From the cell containing the given text, extract its center point as [X, Y] coordinate. 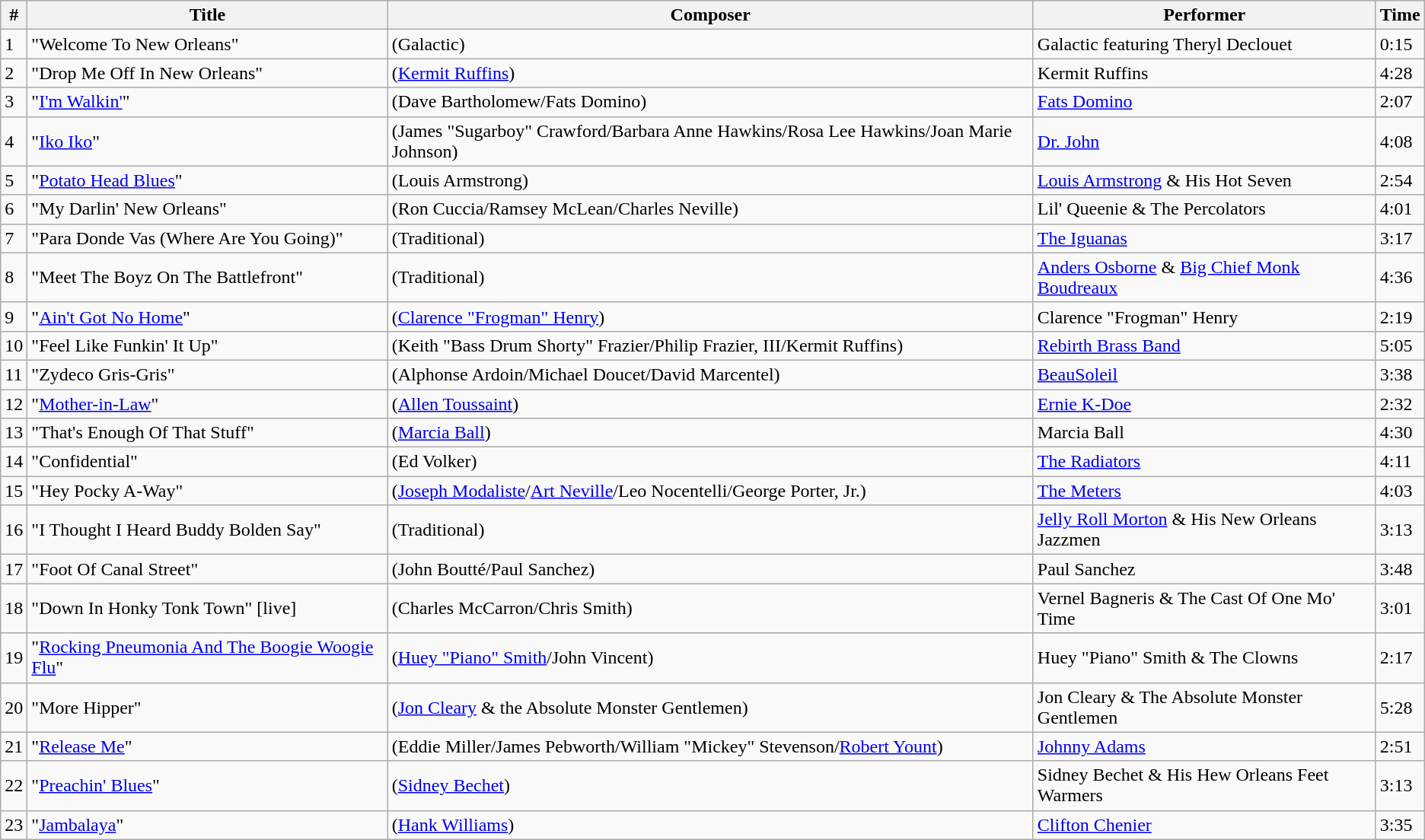
Sidney Bechet & His Hew Orleans Feet Warmers [1204, 785]
Clifton Chenier [1204, 825]
The Iguanas [1204, 238]
4:28 [1400, 73]
"Jambalaya" [207, 825]
4:11 [1400, 462]
Vernel Bagneris & The Cast Of One Mo' Time [1204, 609]
2:54 [1400, 180]
16 [14, 530]
Time [1400, 15]
6 [14, 209]
14 [14, 462]
(Marcia Ball) [710, 433]
"Potato Head Blues" [207, 180]
2:19 [1400, 317]
Jon Cleary & The Absolute Monster Gentlemen [1204, 708]
2:17 [1400, 657]
21 [14, 746]
Lil' Queenie & The Percolators [1204, 209]
The Meters [1204, 491]
(Ed Volker) [710, 462]
"Iko Iko" [207, 142]
15 [14, 491]
Composer [710, 15]
(Alphonse Ardoin/Michael Doucet/David Marcentel) [710, 374]
4:30 [1400, 433]
"More Hipper" [207, 708]
"I Thought I Heard Buddy Bolden Say" [207, 530]
(Galactic) [710, 44]
20 [14, 708]
(Hank Williams) [710, 825]
"Welcome To New Orleans" [207, 44]
8 [14, 277]
1 [14, 44]
4:08 [1400, 142]
4:03 [1400, 491]
The Radiators [1204, 462]
"Drop Me Off In New Orleans" [207, 73]
3:01 [1400, 609]
"Rocking Pneumonia And The Boogie Woogie Flu" [207, 657]
Performer [1204, 15]
(Jon Cleary & the Absolute Monster Gentlemen) [710, 708]
(Keith "Bass Drum Shorty" Frazier/Philip Frazier, III/Kermit Ruffins) [710, 345]
(Clarence "Frogman" Henry) [710, 317]
"Zydeco Gris-Gris" [207, 374]
(Joseph Modaliste/Art Neville/Leo Nocentelli/George Porter, Jr.) [710, 491]
17 [14, 569]
9 [14, 317]
7 [14, 238]
Title [207, 15]
12 [14, 404]
5:05 [1400, 345]
2:51 [1400, 746]
4 [14, 142]
"Mother-in-Law" [207, 404]
2:32 [1400, 404]
(Kermit Ruffins) [710, 73]
"That's Enough Of That Stuff" [207, 433]
5 [14, 180]
19 [14, 657]
(Dave Bartholomew/Fats Domino) [710, 102]
"Para Donde Vas (Where Are You Going)" [207, 238]
(Eddie Miller/James Pebworth/William "Mickey" Stevenson/Robert Yount) [710, 746]
"Ain't Got No Home" [207, 317]
"Foot Of Canal Street" [207, 569]
Paul Sanchez [1204, 569]
Ernie K-Doe [1204, 404]
3:48 [1400, 569]
Huey "Piano" Smith & The Clowns [1204, 657]
3:35 [1400, 825]
(Allen Toussaint) [710, 404]
"Down In Honky Tonk Town" [live] [207, 609]
(Charles McCarron/Chris Smith) [710, 609]
"Meet The Boyz On The Battlefront" [207, 277]
Jelly Roll Morton & His New Orleans Jazzmen [1204, 530]
4:01 [1400, 209]
(Louis Armstrong) [710, 180]
0:15 [1400, 44]
"Confidential" [207, 462]
3:38 [1400, 374]
2:07 [1400, 102]
"Hey Pocky A-Way" [207, 491]
11 [14, 374]
"Preachin' Blues" [207, 785]
13 [14, 433]
3:17 [1400, 238]
# [14, 15]
(Huey "Piano" Smith/John Vincent) [710, 657]
Kermit Ruffins [1204, 73]
3 [14, 102]
"My Darlin' New Orleans" [207, 209]
Anders Osborne & Big Chief Monk Boudreaux [1204, 277]
Dr. John [1204, 142]
(John Boutté/Paul Sanchez) [710, 569]
Louis Armstrong & His Hot Seven [1204, 180]
18 [14, 609]
5:28 [1400, 708]
(Sidney Bechet) [710, 785]
(Ron Cuccia/Ramsey McLean/Charles Neville) [710, 209]
22 [14, 785]
Johnny Adams [1204, 746]
"Release Me" [207, 746]
4:36 [1400, 277]
23 [14, 825]
BeauSoleil [1204, 374]
Rebirth Brass Band [1204, 345]
Galactic featuring Theryl Declouet [1204, 44]
Clarence "Frogman" Henry [1204, 317]
10 [14, 345]
2 [14, 73]
"Feel Like Funkin' It Up" [207, 345]
"I'm Walkin'" [207, 102]
Fats Domino [1204, 102]
(James "Sugarboy" Crawford/Barbara Anne Hawkins/Rosa Lee Hawkins/Joan Marie Johnson) [710, 142]
Marcia Ball [1204, 433]
